For the text-containing cell, return its midpoint in (x, y) coordinate format. 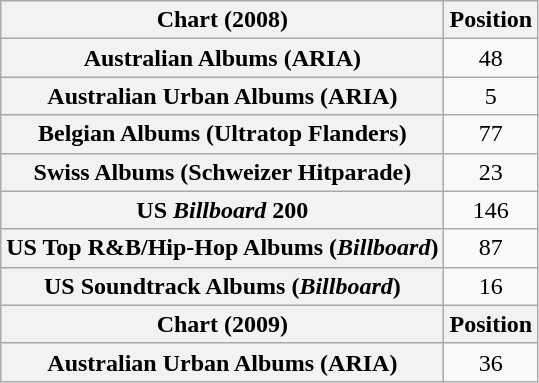
US Billboard 200 (222, 210)
US Soundtrack Albums (Billboard) (222, 286)
5 (491, 96)
48 (491, 58)
Chart (2008) (222, 20)
Belgian Albums (Ultratop Flanders) (222, 134)
Chart (2009) (222, 324)
Swiss Albums (Schweizer Hitparade) (222, 172)
US Top R&B/Hip-Hop Albums (Billboard) (222, 248)
77 (491, 134)
36 (491, 362)
23 (491, 172)
Australian Albums (ARIA) (222, 58)
87 (491, 248)
146 (491, 210)
16 (491, 286)
